Detect which cell encompasses the target text, then output its (x, y) center coordinate. 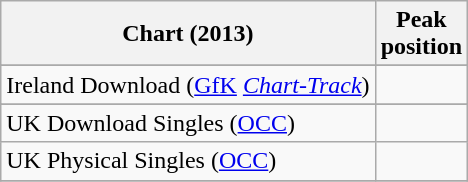
Ireland Download (GfK Chart-Track) (188, 85)
UK Download Singles (OCC) (188, 123)
UK Physical Singles (OCC) (188, 161)
Chart (2013) (188, 34)
Peakposition (421, 34)
